For the text-containing cell, return its midpoint in [x, y] coordinate format. 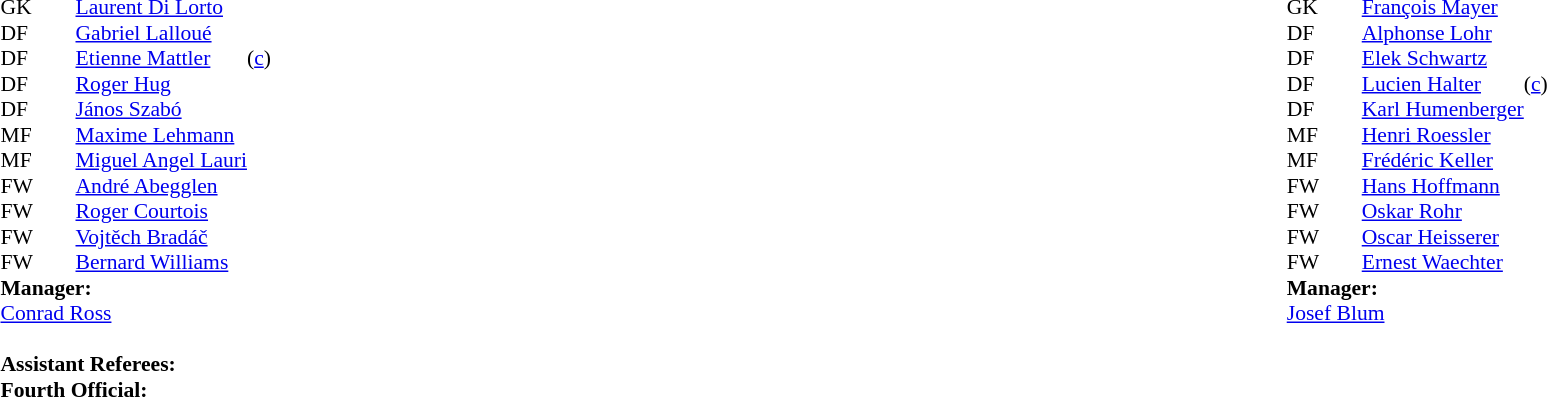
Etienne Mattler [162, 59]
Gabriel Lalloué [162, 33]
Hans Hoffmann [1443, 186]
Miguel Angel Lauri [162, 161]
Alphonse Lohr [1443, 33]
Bernard Williams [162, 263]
Maxime Lehmann [162, 135]
Roger Courtois [162, 211]
Oskar Rohr [1443, 211]
János Szabó [162, 109]
Ernest Waechter [1443, 263]
Vojtěch Bradáč [162, 237]
(c) [259, 59]
Roger Hug [162, 84]
Elek Schwartz [1443, 59]
Oscar Heisserer [1443, 237]
Karl Humenberger [1443, 109]
André Abegglen [162, 186]
Lucien Halter [1443, 84]
Henri Roessler [1443, 135]
Frédéric Keller [1443, 161]
